Scan for the cell matching the given text and deliver its (x, y) coordinate at center. 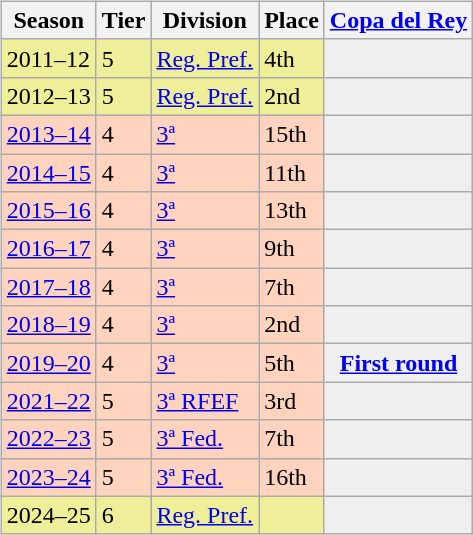
2014–15 (48, 173)
Copa del Rey (398, 20)
2023–24 (48, 477)
2016–17 (48, 249)
6 (124, 515)
16th (292, 477)
13th (292, 211)
2012–13 (48, 96)
15th (292, 134)
2013–14 (48, 134)
Place (292, 20)
3ª RFEF (205, 401)
2019–20 (48, 363)
2017–18 (48, 287)
2011–12 (48, 58)
2021–22 (48, 401)
2024–25 (48, 515)
2018–19 (48, 325)
2022–23 (48, 439)
Tier (124, 20)
3rd (292, 401)
2015–16 (48, 211)
5th (292, 363)
First round (398, 363)
9th (292, 249)
Division (205, 20)
11th (292, 173)
4th (292, 58)
Season (48, 20)
